Scan for the cell matching the given text and deliver its [x, y] coordinate at center. 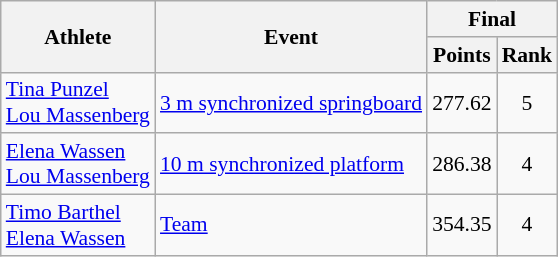
Rank [528, 55]
Team [291, 226]
10 m synchronized platform [291, 164]
Athlete [78, 36]
354.35 [462, 226]
Event [291, 36]
Points [462, 55]
277.62 [462, 102]
5 [528, 102]
286.38 [462, 164]
Final [492, 19]
Elena WassenLou Massenberg [78, 164]
Tina PunzelLou Massenberg [78, 102]
Timo BarthelElena Wassen [78, 226]
3 m synchronized springboard [291, 102]
